Pinpoint the cell where the given text exists, returning its (x, y) midpoint coordinate. 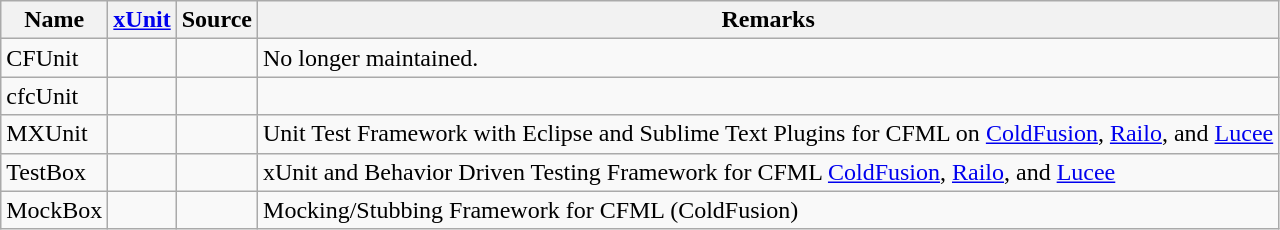
Unit Test Framework with Eclipse and Sublime Text Plugins for CFML on ColdFusion, Railo, and Lucee (768, 134)
MockBox (54, 210)
CFUnit (54, 58)
cfcUnit (54, 96)
Name (54, 20)
Mocking/Stubbing Framework for CFML (ColdFusion) (768, 210)
No longer maintained. (768, 58)
MXUnit (54, 134)
Source (216, 20)
Remarks (768, 20)
xUnit (142, 20)
TestBox (54, 172)
xUnit and Behavior Driven Testing Framework for CFML ColdFusion, Railo, and Lucee (768, 172)
